Output the (X, Y) coordinate of the center of the cell containing the given text.  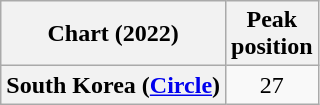
Peakposition (272, 34)
South Korea (Circle) (114, 85)
Chart (2022) (114, 34)
27 (272, 85)
